Pinpoint the cell where the given text exists, returning its [x, y] midpoint coordinate. 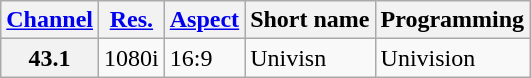
Aspect [204, 20]
Channel [50, 20]
Programming [452, 20]
Univision [452, 58]
43.1 [50, 58]
Univisn [310, 58]
Short name [310, 20]
16:9 [204, 58]
1080i [132, 58]
Res. [132, 20]
